Identify which cell holds the provided text, then report its (x, y) central coordinate. 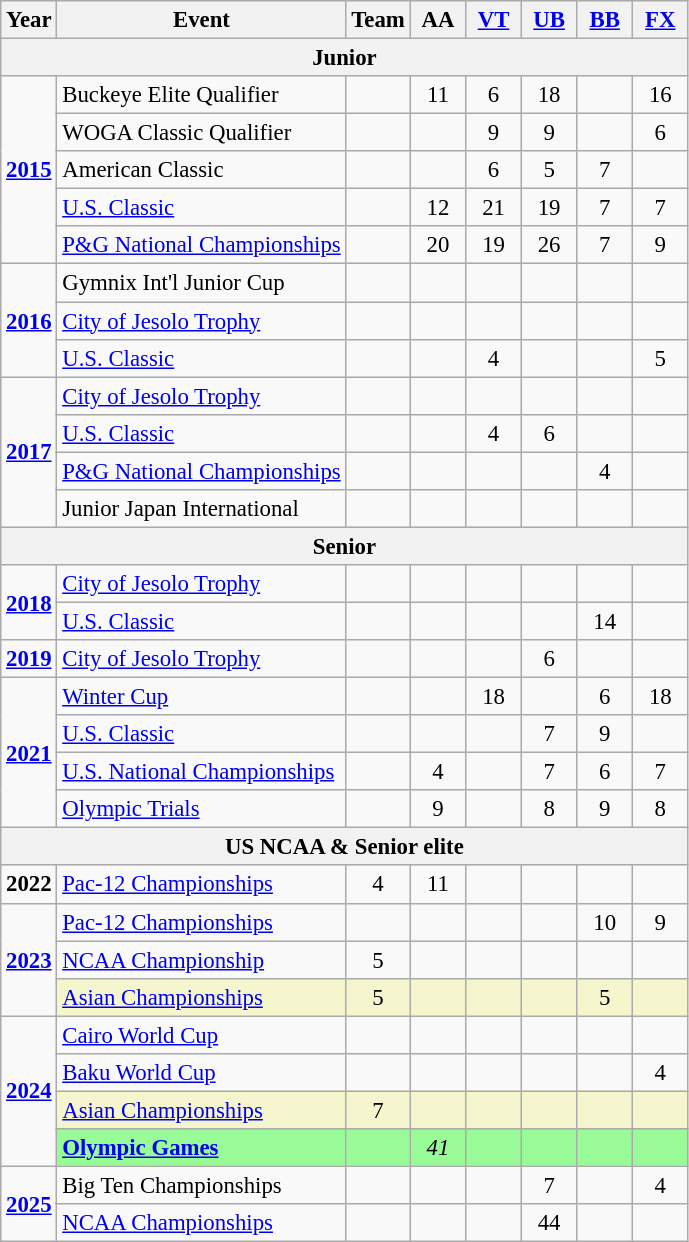
Event (202, 20)
2021 (29, 753)
Winter Cup (202, 697)
Team (378, 20)
2022 (29, 885)
14 (605, 621)
UB (549, 20)
Olympic Trials (202, 809)
Buckeye Elite Qualifier (202, 95)
Junior (344, 58)
Senior (344, 546)
16 (661, 95)
NCAA Championships (202, 1223)
2018 (29, 602)
WOGA Classic Qualifier (202, 133)
Cairo World Cup (202, 1035)
VT (494, 20)
12 (438, 208)
2017 (29, 452)
2024 (29, 1091)
BB (605, 20)
Big Ten Championships (202, 1185)
26 (549, 245)
Year (29, 20)
10 (605, 922)
41 (438, 1148)
US NCAA & Senior elite (344, 847)
2025 (29, 1204)
2016 (29, 320)
20 (438, 245)
Gymnix Int'l Junior Cup (202, 283)
AA (438, 20)
2015 (29, 170)
Olympic Games (202, 1148)
NCAA Championship (202, 960)
Baku World Cup (202, 1073)
U.S. National Championships (202, 772)
Junior Japan International (202, 509)
FX (661, 20)
44 (549, 1223)
2023 (29, 960)
2019 (29, 659)
American Classic (202, 170)
21 (494, 208)
